Pinpoint the cell where the given text exists, returning its [X, Y] midpoint coordinate. 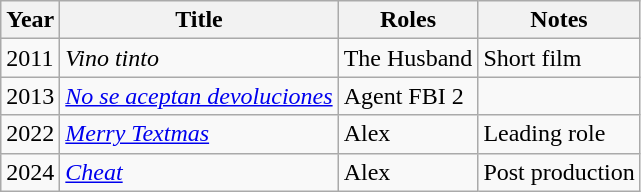
Merry Textmas [199, 134]
Title [199, 20]
Roles [408, 20]
2011 [30, 58]
Post production [559, 172]
Year [30, 20]
No se aceptan devoluciones [199, 96]
2013 [30, 96]
2022 [30, 134]
Notes [559, 20]
Leading role [559, 134]
The Husband [408, 58]
Vino tinto [199, 58]
2024 [30, 172]
Agent FBI 2 [408, 96]
Short film [559, 58]
Cheat [199, 172]
